Pinpoint the cell where the given text exists, returning its [X, Y] midpoint coordinate. 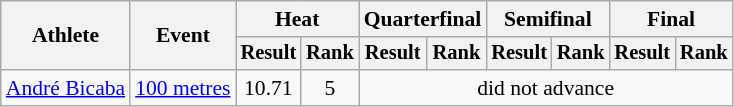
100 metres [182, 88]
Final [670, 19]
André Bicaba [66, 88]
Semifinal [548, 19]
Event [182, 36]
Heat [298, 19]
5 [330, 88]
Quarterfinal [423, 19]
10.71 [269, 88]
Athlete [66, 36]
did not advance [546, 88]
